Scan for the cell matching the given text and deliver its [X, Y] coordinate at center. 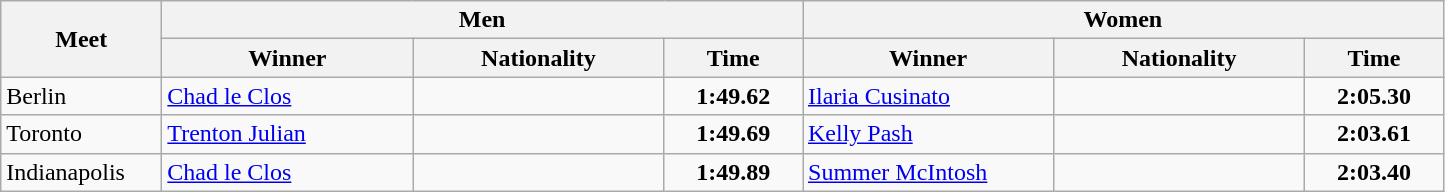
Ilaria Cusinato [928, 96]
1:49.89 [734, 172]
2:03.61 [1374, 134]
Summer McIntosh [928, 172]
Berlin [82, 96]
2:03.40 [1374, 172]
1:49.62 [734, 96]
1:49.69 [734, 134]
Toronto [82, 134]
Indianapolis [82, 172]
Trenton Julian [288, 134]
Men [482, 20]
Kelly Pash [928, 134]
Women [1122, 20]
Meet [82, 39]
2:05.30 [1374, 96]
